Scan for the cell matching the given text and deliver its (X, Y) coordinate at center. 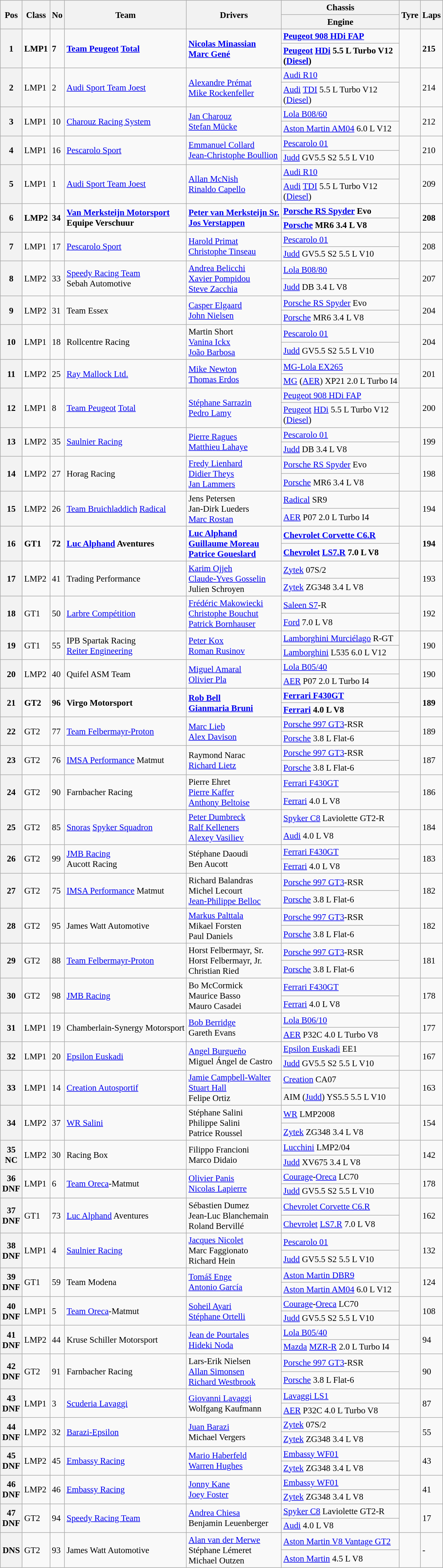
Alan van der Merwe Stéphane Lémeret Michael Outzen (234, 1550)
Epsilon Euskadi EE1 (340, 1049)
35NC (11, 1155)
MG (AER) XP21 2.0 L Turbo I4 (340, 381)
Stéphane Salini Philippe Salini Patrice Roussel (234, 1123)
108 (432, 1311)
132 (432, 1251)
37 (57, 1123)
181 (432, 961)
Nicolas Minassian Marc Gené (234, 48)
Lars-Erik Nielsen Allan Simonsen Richard Westbrook (234, 1372)
76 (57, 760)
Saleen S7-R (340, 605)
Peter van Merksteijn Sr. Jos Verstappen (234, 218)
Martin Short Vanina Ickx João Barbosa (234, 342)
167 (432, 1056)
Bo McCormick Maurice Basso Mauro Casadei (234, 996)
Jonny Kane Joey Foster (234, 1489)
Rollcentre Racing (126, 342)
Laps (432, 15)
Barazi-Epsilon (126, 1432)
Raymond Narac Richard Lietz (234, 760)
214 (432, 87)
IPB Spartak Racing Reiter Engineering (126, 645)
215 (432, 48)
AIM (Judd) YS5.5 5.5 L V10 (340, 1097)
154 (432, 1123)
Racing Box (126, 1155)
Alexandre Prémat Mike Rockenfeller (234, 87)
Lamborghini Murciélago R-GT (340, 638)
Casper Elgaard John Nielsen (234, 310)
Horag Racing (126, 474)
Chamberlain-Synergy Motorsport (126, 1027)
Rob Bell Gianmaria Bruni (234, 703)
Speedy Racing Team Sebah Automotive (126, 278)
Snoras Spyker Squadron (126, 827)
42DNF (11, 1372)
198 (432, 474)
209 (432, 184)
24 (11, 792)
Virgo Motorsport (126, 703)
41DNF (11, 1340)
59 (57, 1282)
Aston Martin V8 Vantage GT2 (340, 1541)
Jamie Campbell-Walter Stuart Hall Felipe Ortiz (234, 1088)
Pierre Ehret Pierre Kaffer Anthony Beltoise (234, 792)
Jean de Pourtales Hideki Noda (234, 1340)
Stéphane Sarrazin Pedro Lamy (234, 408)
88 (57, 961)
11 (11, 374)
21 (11, 703)
Charouz Racing System (126, 121)
29 (11, 961)
Frédéric Makowiecki Christophe Bouchut Patrick Bornhauser (234, 614)
186 (432, 792)
Team Essex (126, 310)
43DNF (11, 1403)
JMB Racing Aucott Racing (126, 858)
No (57, 15)
Stéphane Daoudi Ben Aucott (234, 858)
50 (57, 614)
23 (11, 760)
Lola B08/60 (340, 114)
36DNF (11, 1184)
Van Merksteijn Motorsport Equipe Verschuur (126, 218)
Peter Kox Roman Rusinov (234, 645)
45DNF (11, 1461)
93 (57, 1550)
Team Modena (126, 1282)
47DNF (11, 1518)
199 (432, 441)
44 (57, 1340)
Allan McNish Rinaldo Capello (234, 184)
Drivers (234, 15)
45 (57, 1461)
Harold Primat Christophe Tinseau (234, 247)
39DNF (11, 1282)
46 (57, 1489)
44DNF (11, 1432)
Trading Performance (126, 579)
37DNF (11, 1216)
201 (432, 374)
Sébastien Dumez Jean-Luc Blanchemain Roland Bervillé (234, 1216)
Team Bruichladdich Radical (126, 509)
DNS (11, 1550)
MG-Lola EX265 (340, 367)
Richard Balandras Michel Lecourt Jean-Philippe Belloc (234, 891)
Scuderia Lavaggi (126, 1403)
Karim Ojjeh Claude-Yves Gosselin Julien Schroyen (234, 579)
WR Salini (126, 1123)
Engine (340, 22)
Luc Alphand Guillaume Moreau Patrice Goueslard (234, 544)
Mazda MZR-R 2.0 L Turbo I4 (340, 1347)
Pierre Ragues Matthieu Lahaye (234, 441)
Radical SR9 (340, 500)
77 (57, 732)
Horst Felbermayr, Sr. Horst Felbermayr, Jr. Christian Ried (234, 961)
Epsilon Euskadi (126, 1056)
Juan Barazi Michael Vergers (234, 1432)
38DNF (11, 1251)
Angel Burgueño Miguel Ángel de Castro (234, 1056)
177 (432, 1027)
40DNF (11, 1311)
Aston Martin DBR9 (340, 1275)
28 (11, 926)
Emmanuel Collard Jean-Christophe Boullion (234, 150)
Markus Palttala Mikael Forsten Paul Daniels (234, 926)
210 (432, 150)
Giovanni Lavaggi Wolfgang Kaufmann (234, 1403)
200 (432, 408)
Creation Autosportif (126, 1088)
183 (432, 858)
193 (432, 579)
Lola B06/10 (340, 1020)
Chassis (340, 8)
Bob Berridge Gareth Evans (234, 1027)
Kruse Schiller Motorsport (126, 1340)
Andrea Chiesa Benjamin Leuenberger (234, 1518)
163 (432, 1088)
35 (57, 441)
40 (57, 674)
13 (11, 441)
Miguel Amaral Olivier Pla (234, 674)
Mike Newton Thomas Erdos (234, 374)
Fredy Lienhard Didier Theys Jan Lammers (234, 474)
162 (432, 1216)
207 (432, 278)
- (432, 1550)
Aston Martin 4.5 L V8 (340, 1559)
124 (432, 1282)
15 (11, 509)
Olivier Panis Nicolas Lapierre (234, 1184)
22 (11, 732)
192 (432, 614)
43 (432, 1461)
Larbre Compétition (126, 614)
187 (432, 760)
Tyre (410, 15)
Filippo Francioni Marco Didaio (234, 1155)
Lola B08/80 (340, 270)
Lavaggi LS1 (340, 1396)
12 (11, 408)
Lucchini LMP2/04 (340, 1148)
Soheil Ayari Stéphane Ortelli (234, 1311)
JMB Racing (126, 996)
95 (57, 926)
99 (57, 858)
Ray Mallock Ltd. (126, 374)
Team (126, 15)
WR LMP2008 (340, 1114)
98 (57, 996)
73 (57, 1216)
Creation CA07 (340, 1079)
72 (57, 544)
Marc Lieb Alex Davison (234, 732)
46DNF (11, 1489)
87 (432, 1403)
Speedy Racing Team (126, 1518)
Quifel ASM Team (126, 674)
Jan Charouz Stefan Mücke (234, 121)
Tomáš Enge Antonio García (234, 1282)
Mario Haberfeld Warren Hughes (234, 1461)
Andrea Belicchi Xavier Pompidou Steve Zacchia (234, 278)
184 (432, 827)
75 (57, 891)
96 (57, 703)
9 (11, 310)
85 (57, 827)
Pos (11, 15)
91 (57, 1372)
142 (432, 1155)
Peter Dumbreck Ralf Kelleners Alexey Vasiliev (234, 827)
Judd XV675 3.4 L V8 (340, 1162)
Jens Petersen Jan-Dirk Lueders Marc Rostan (234, 509)
Class (36, 15)
212 (432, 121)
Lamborghini L535 6.0 L V12 (340, 653)
Ford 7.0 L V8 (340, 622)
Jacques Nicolet Marc Faggionato Richard Hein (234, 1251)
